Search for the cell housing the specified text and yield its [X, Y] center coordinate. 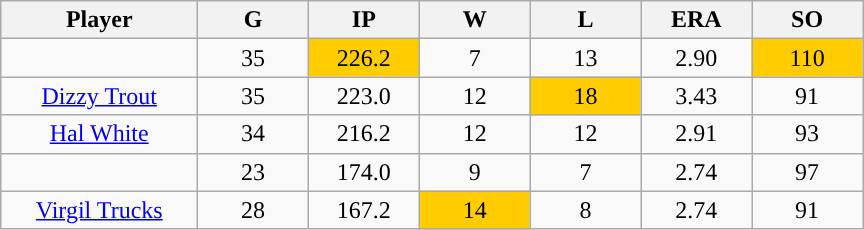
97 [808, 172]
8 [586, 210]
Virgil Trucks [100, 210]
216.2 [364, 134]
L [586, 20]
ERA [696, 20]
W [474, 20]
167.2 [364, 210]
23 [254, 172]
226.2 [364, 58]
IP [364, 20]
28 [254, 210]
9 [474, 172]
34 [254, 134]
18 [586, 96]
174.0 [364, 172]
Dizzy Trout [100, 96]
Hal White [100, 134]
SO [808, 20]
110 [808, 58]
3.43 [696, 96]
14 [474, 210]
2.90 [696, 58]
13 [586, 58]
223.0 [364, 96]
93 [808, 134]
G [254, 20]
2.91 [696, 134]
Player [100, 20]
